Identify which cell holds the provided text, then report its (X, Y) central coordinate. 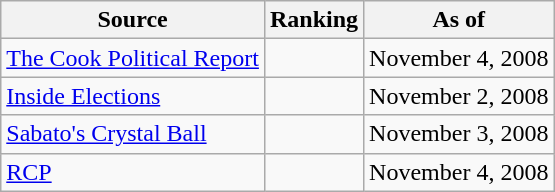
Inside Elections (133, 96)
November 3, 2008 (459, 134)
As of (459, 20)
November 2, 2008 (459, 96)
RCP (133, 172)
The Cook Political Report (133, 58)
Ranking (314, 20)
Sabato's Crystal Ball (133, 134)
Source (133, 20)
